Capture the cell that displays the provided text and extract its (X, Y) central coordinate. 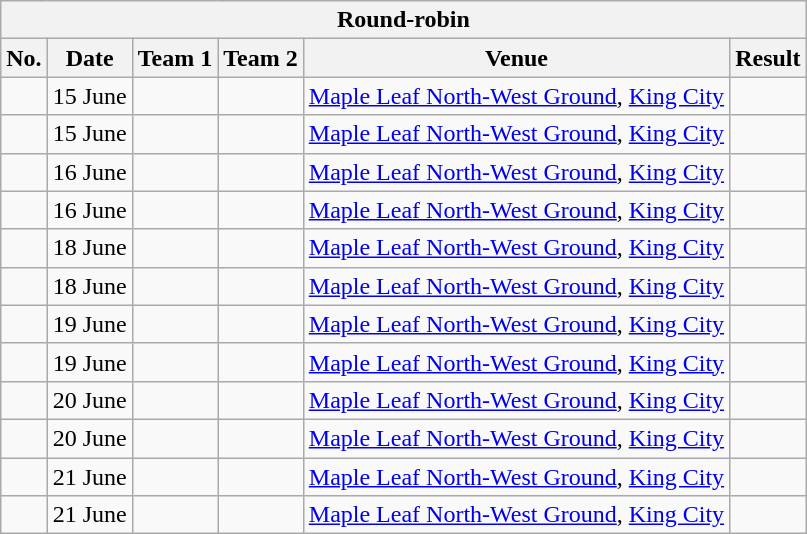
Round-robin (404, 20)
Venue (516, 58)
Result (768, 58)
Team 2 (261, 58)
Date (90, 58)
Team 1 (175, 58)
No. (24, 58)
